For the text-containing cell, return its midpoint in [X, Y] coordinate format. 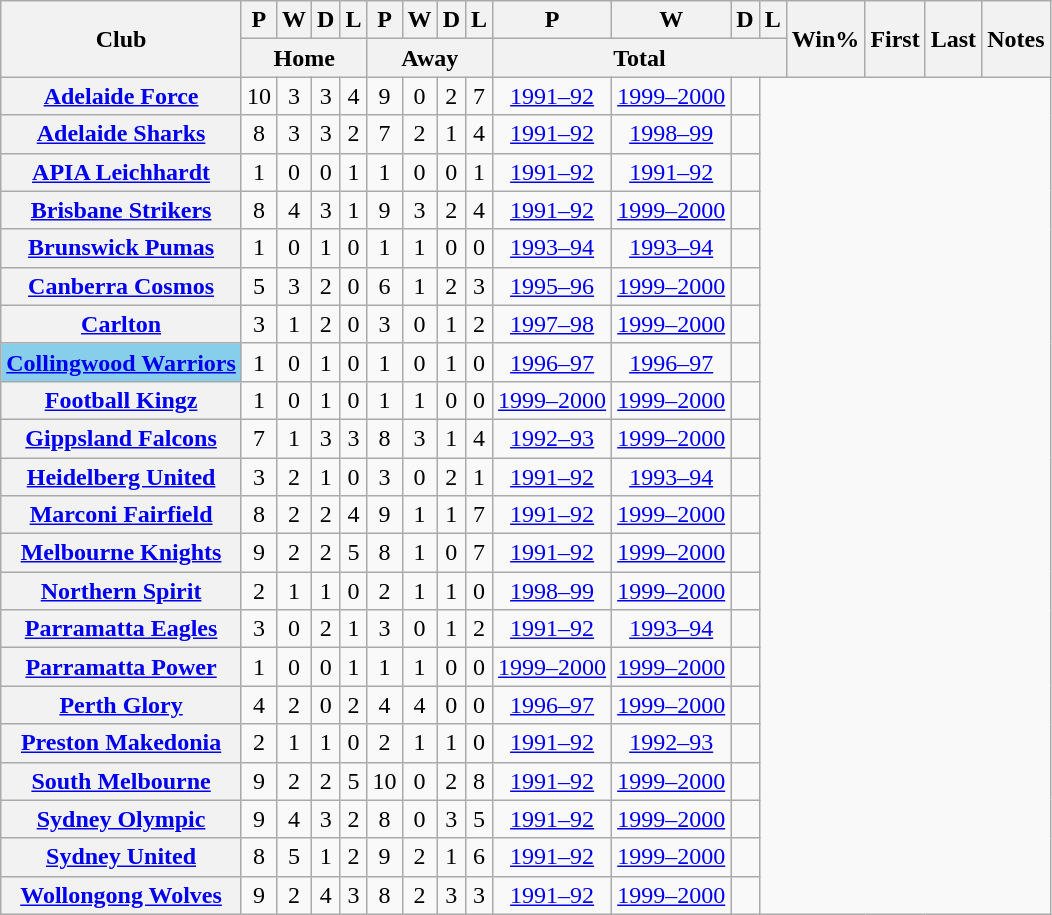
Away [430, 58]
Sydney Olympic [122, 819]
Perth Glory [122, 705]
Win% [826, 39]
Preston Makedonia [122, 743]
Parramatta Power [122, 667]
First [895, 39]
Wollongong Wolves [122, 895]
Heidelberg United [122, 477]
Parramatta Eagles [122, 629]
1995–96 [552, 286]
Gippsland Falcons [122, 438]
Brisbane Strikers [122, 210]
Club [122, 39]
Marconi Fairfield [122, 515]
Notes [1016, 39]
South Melbourne [122, 781]
Melbourne Knights [122, 553]
Football Kingz [122, 400]
Carlton [122, 324]
Northern Spirit [122, 591]
Total [640, 58]
Canberra Cosmos [122, 286]
Sydney United [122, 857]
Home [304, 58]
1997–98 [552, 324]
Adelaide Sharks [122, 134]
Collingwood Warriors [122, 362]
Brunswick Pumas [122, 248]
Adelaide Force [122, 96]
APIA Leichhardt [122, 172]
Last [953, 39]
